Determine the (X, Y) coordinate at the center of the cell enclosing the given text.  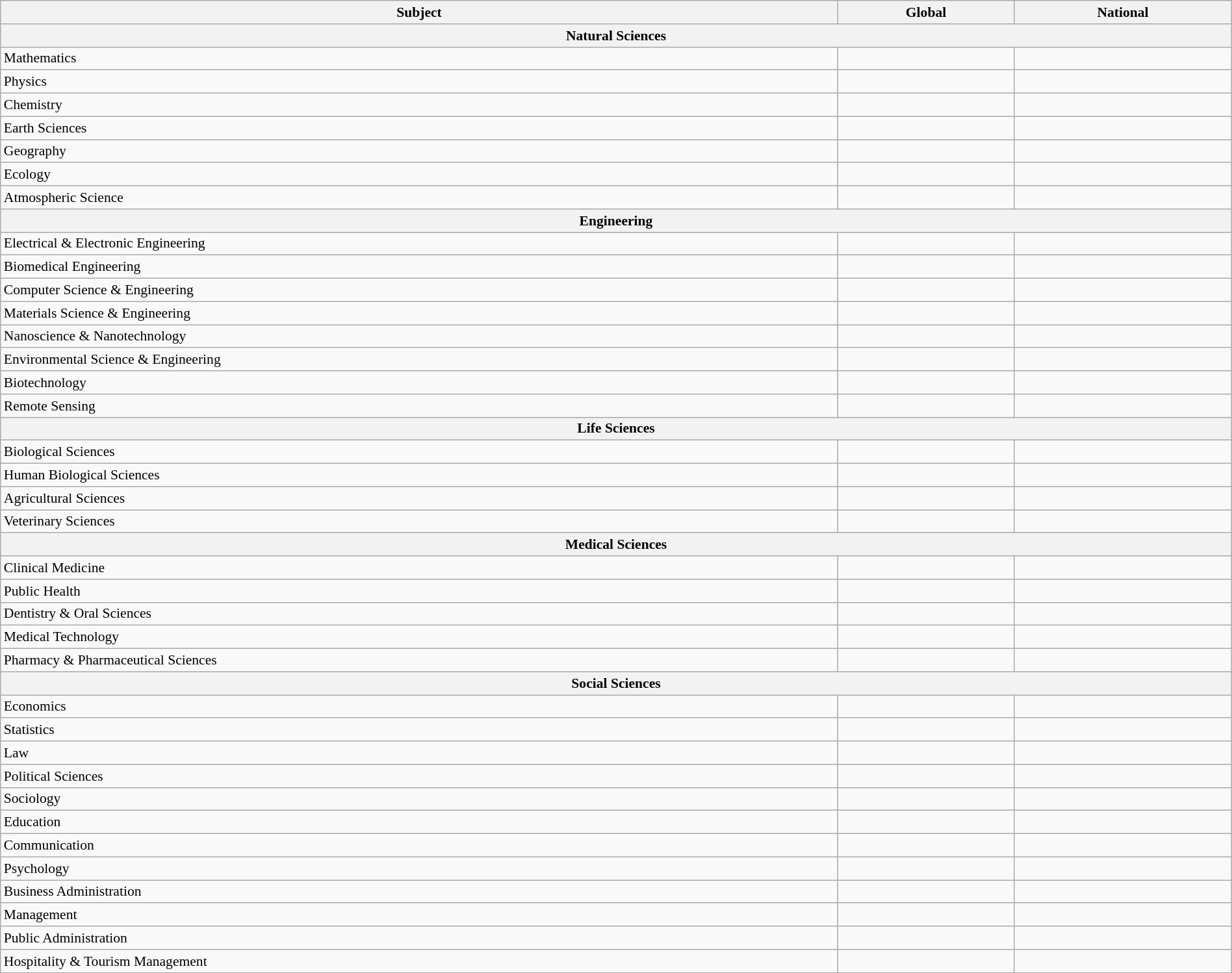
Medical Sciences (616, 545)
Biological Sciences (419, 452)
Dentistry & Oral Sciences (419, 614)
Earth Sciences (419, 128)
Life Sciences (616, 429)
Psychology (419, 868)
Environmental Science & Engineering (419, 360)
Ecology (419, 175)
Statistics (419, 730)
Law (419, 753)
Public Health (419, 591)
Materials Science & Engineering (419, 313)
Political Sciences (419, 776)
Social Sciences (616, 683)
Natural Sciences (616, 36)
Subject (419, 12)
Human Biological Sciences (419, 475)
Pharmacy & Pharmaceutical Sciences (419, 661)
Electrical & Electronic Engineering (419, 244)
Economics (419, 707)
Agricultural Sciences (419, 498)
Chemistry (419, 105)
Clinical Medicine (419, 568)
Computer Science & Engineering (419, 290)
Medical Technology (419, 637)
National (1123, 12)
Hospitality & Tourism Management (419, 961)
Geography (419, 151)
Remote Sensing (419, 406)
Biotechnology (419, 383)
Education (419, 822)
Biomedical Engineering (419, 267)
Public Administration (419, 938)
Communication (419, 846)
Mathematics (419, 58)
Global (926, 12)
Atmospheric Science (419, 197)
Management (419, 915)
Physics (419, 82)
Veterinary Sciences (419, 522)
Engineering (616, 221)
Sociology (419, 799)
Nanoscience & Nanotechnology (419, 336)
Business Administration (419, 892)
